Return the (x, y) coordinate for the center point of the cell that contains the specified text.  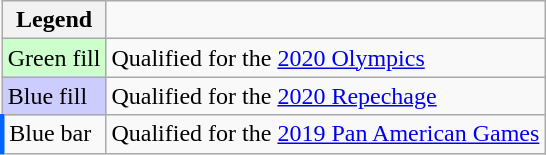
Blue bar (54, 134)
Legend (54, 20)
Qualified for the 2020 Olympics (326, 58)
Qualified for the 2020 Repechage (326, 96)
Blue fill (54, 96)
Qualified for the 2019 Pan American Games (326, 134)
Green fill (54, 58)
